Identify which cell holds the provided text, then report its (X, Y) central coordinate. 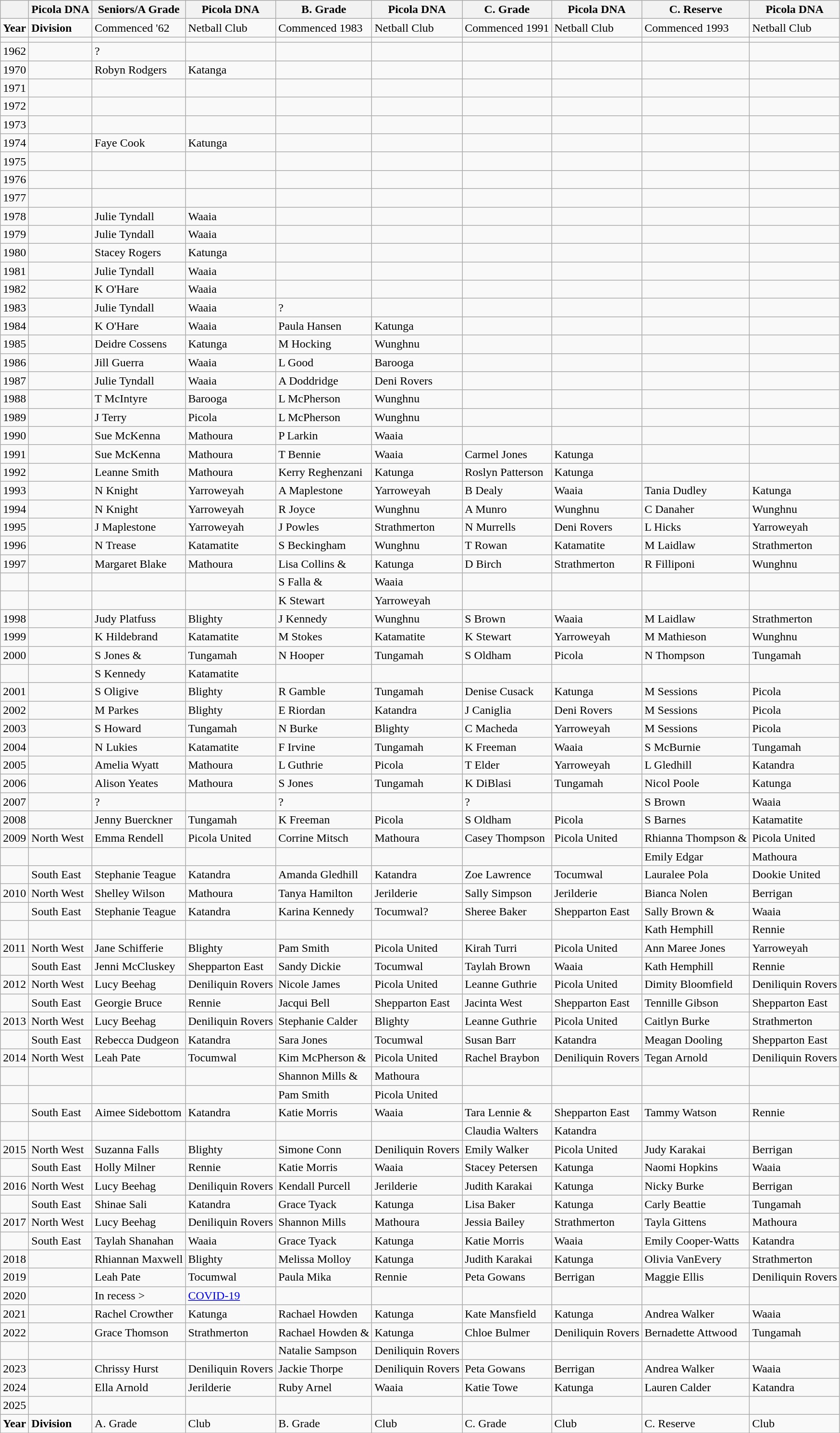
M Mathieson (696, 637)
2006 (14, 783)
Rachael Howden & (324, 1332)
D Birch (507, 564)
Ann Maree Jones (696, 948)
1979 (14, 235)
K DiBlasi (507, 783)
N Lukies (139, 747)
1975 (14, 161)
Emily Walker (507, 1149)
2000 (14, 655)
1987 (14, 381)
In recess > (139, 1296)
A Munro (507, 509)
Stephanie Calder (324, 1021)
Commenced 1993 (696, 28)
Kirah Turri (507, 948)
Shannon Mills & (324, 1076)
2021 (14, 1314)
1983 (14, 308)
1985 (14, 344)
Bernadette Attwood (696, 1332)
1970 (14, 70)
1995 (14, 527)
B Dealy (507, 490)
2020 (14, 1296)
Kerry Reghenzani (324, 472)
Emma Rendell (139, 838)
A Maplestone (324, 490)
Grace Thomson (139, 1332)
1989 (14, 417)
Rachel Braybon (507, 1058)
1973 (14, 125)
Olivia VanEvery (696, 1259)
Paula Hansen (324, 326)
Jackie Thorpe (324, 1369)
R Joyce (324, 509)
1996 (14, 546)
2018 (14, 1259)
1982 (14, 289)
J Caniglia (507, 710)
Ruby Arnel (324, 1387)
2022 (14, 1332)
Simone Conn (324, 1149)
1986 (14, 362)
1981 (14, 271)
Lisa Baker (507, 1204)
Katanga (231, 70)
2017 (14, 1222)
S Kennedy (139, 673)
Shinae Sali (139, 1204)
C Danaher (696, 509)
Robyn Rodgers (139, 70)
N Trease (139, 546)
Faye Cook (139, 143)
1971 (14, 88)
Jenni McCluskey (139, 966)
Meagan Dooling (696, 1039)
1988 (14, 399)
Alison Yeates (139, 783)
Tennille Gibson (696, 1003)
Jenny Buerckner (139, 820)
Zoe Lawrence (507, 875)
Amelia Wyatt (139, 765)
T Rowan (507, 546)
2024 (14, 1387)
Amanda Gledhill (324, 875)
Maggie Ellis (696, 1277)
Deidre Cossens (139, 344)
S Jones (324, 783)
Karina Kennedy (324, 911)
1992 (14, 472)
Shelley Wilson (139, 893)
Susan Barr (507, 1039)
Chrissy Hurst (139, 1369)
R Gamble (324, 692)
Rhianna Thompson & (696, 838)
S Oligive (139, 692)
Judy Platfuss (139, 619)
Jacinta West (507, 1003)
1993 (14, 490)
2001 (14, 692)
Georgie Bruce (139, 1003)
P Larkin (324, 436)
Rebecca Dudgeon (139, 1039)
Caitlyn Burke (696, 1021)
Natalie Sampson (324, 1350)
T Bennie (324, 454)
2011 (14, 948)
2003 (14, 728)
A. Grade (139, 1424)
2007 (14, 801)
Stacey Petersen (507, 1168)
2013 (14, 1021)
Tayla Gittens (696, 1222)
Rachael Howden (324, 1314)
1984 (14, 326)
2023 (14, 1369)
1977 (14, 198)
S Falla & (324, 582)
S McBurnie (696, 747)
N Burke (324, 728)
L Gledhill (696, 765)
T Elder (507, 765)
1972 (14, 106)
Kim McPherson & (324, 1058)
COVID-19 (231, 1296)
Lauralee Pola (696, 875)
2002 (14, 710)
Sally Simpson (507, 893)
1976 (14, 179)
1998 (14, 619)
S Howard (139, 728)
Lisa Collins & (324, 564)
Nicole James (324, 984)
K Hildebrand (139, 637)
Leanne Smith (139, 472)
2010 (14, 893)
J Terry (139, 417)
1980 (14, 253)
Nicol Poole (696, 783)
A Doddridge (324, 381)
Casey Thompson (507, 838)
J Kennedy (324, 619)
2009 (14, 838)
Sara Jones (324, 1039)
S Beckingham (324, 546)
Taylah Brown (507, 966)
Tegan Arnold (696, 1058)
Emily Cooper-Watts (696, 1241)
L Hicks (696, 527)
Rhiannan Maxwell (139, 1259)
Paula Mika (324, 1277)
Judy Karakai (696, 1149)
Katie Towe (507, 1387)
2016 (14, 1186)
Aimee Sidebottom (139, 1113)
J Maplestone (139, 527)
Rachel Crowther (139, 1314)
Kendall Purcell (324, 1186)
Shannon Mills (324, 1222)
Ella Arnold (139, 1387)
Tara Lennie & (507, 1113)
Carmel Jones (507, 454)
M Parkes (139, 710)
Dookie United (795, 875)
Commenced 1983 (324, 28)
Commenced 1991 (507, 28)
Denise Cusack (507, 692)
Jane Schifferie (139, 948)
2005 (14, 765)
Emily Edgar (696, 857)
M Stokes (324, 637)
Kate Mansfield (507, 1314)
Corrine Mitsch (324, 838)
Naomi Hopkins (696, 1168)
N Murrells (507, 527)
Tanya Hamilton (324, 893)
E Riordan (324, 710)
N Hooper (324, 655)
1962 (14, 51)
L Good (324, 362)
Stacey Rogers (139, 253)
Jacqui Bell (324, 1003)
Chloe Bulmer (507, 1332)
L Guthrie (324, 765)
2015 (14, 1149)
Claudia Walters (507, 1131)
Taylah Shanahan (139, 1241)
Bianca Nolen (696, 893)
1991 (14, 454)
Margaret Blake (139, 564)
Roslyn Patterson (507, 472)
F Irvine (324, 747)
T McIntyre (139, 399)
Tocumwal? (417, 911)
Nicky Burke (696, 1186)
S Barnes (696, 820)
2014 (14, 1058)
1994 (14, 509)
Sandy Dickie (324, 966)
Jill Guerra (139, 362)
1974 (14, 143)
1997 (14, 564)
2008 (14, 820)
Melissa Molloy (324, 1259)
Tania Dudley (696, 490)
2019 (14, 1277)
2025 (14, 1406)
M Hocking (324, 344)
Dimity Bloomfield (696, 984)
Holly Milner (139, 1168)
1999 (14, 637)
N Thompson (696, 655)
Jessia Bailey (507, 1222)
Lauren Calder (696, 1387)
Tammy Watson (696, 1113)
2012 (14, 984)
Sheree Baker (507, 911)
2004 (14, 747)
Sally Brown & (696, 911)
1990 (14, 436)
R Filliponi (696, 564)
Carly Beattie (696, 1204)
1978 (14, 216)
Seniors/A Grade (139, 10)
J Powles (324, 527)
Commenced '62 (139, 28)
C Macheda (507, 728)
Suzanna Falls (139, 1149)
S Jones & (139, 655)
